Output the (X, Y) coordinate of the center of the cell containing the given text.  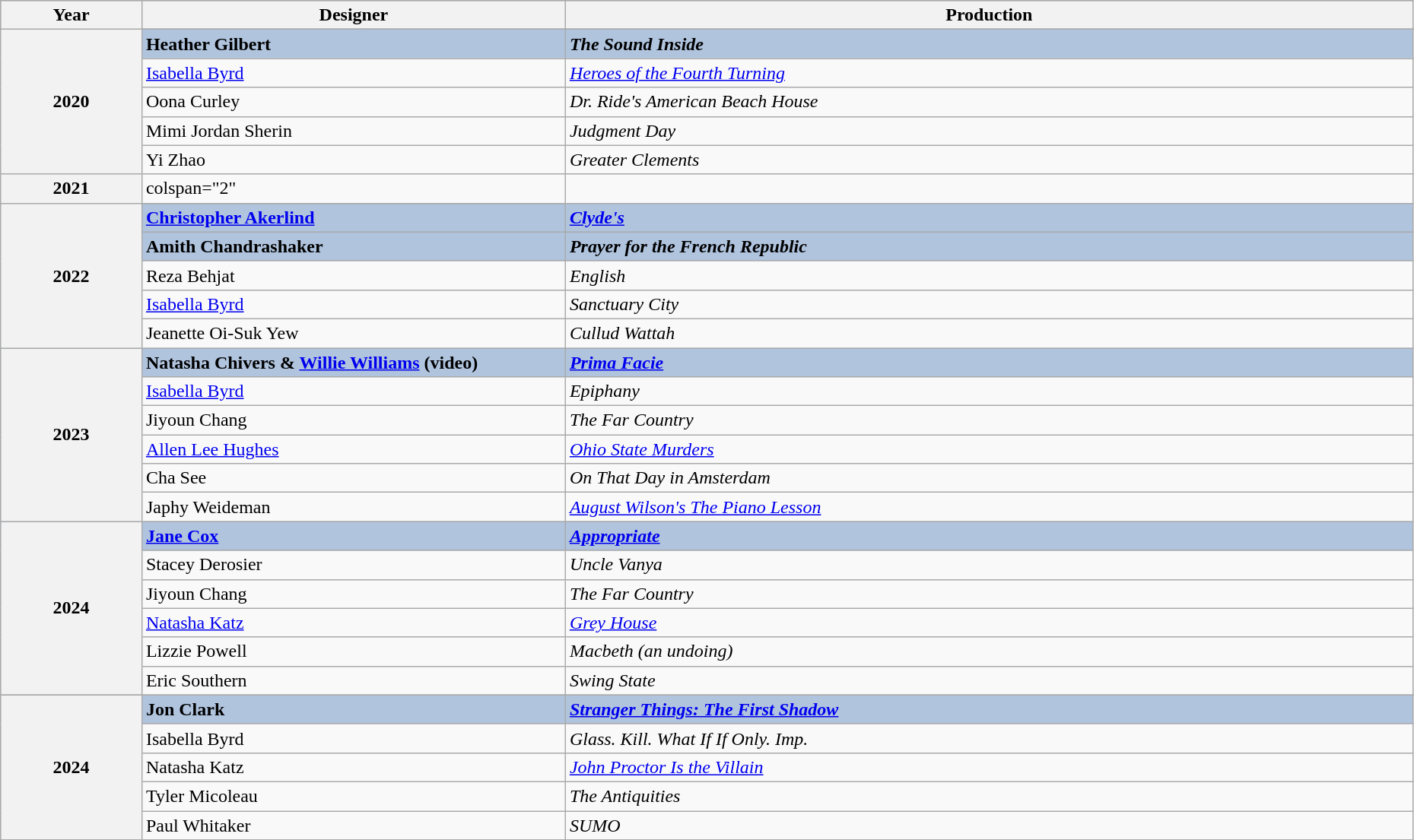
Stacey Derosier (353, 565)
Epiphany (989, 391)
Oona Curley (353, 102)
Glass. Kill. What If If Only. Imp. (989, 738)
Japhy Weideman (353, 507)
August Wilson's The Piano Lesson (989, 507)
Amith Chandrashaker (353, 246)
Swing State (989, 680)
Year (71, 15)
The Antiquities (989, 796)
Dr. Ride's American Beach House (989, 102)
Reza Behjat (353, 275)
Judgment Day (989, 131)
Allen Lee Hughes (353, 449)
Lizzie Powell (353, 651)
Heroes of the Fourth Turning (989, 73)
Grey House (989, 623)
Clyde's (989, 217)
Christopher Akerlind (353, 217)
Mimi Jordan Sherin (353, 131)
Prima Facie (989, 363)
Designer (353, 15)
Production (989, 15)
Macbeth (an undoing) (989, 651)
Jon Clark (353, 709)
The Sound Inside (989, 44)
Sanctuary City (989, 304)
Prayer for the French Republic (989, 246)
Cullud Wattah (989, 333)
Yi Zhao (353, 160)
Jane Cox (353, 536)
Uncle Vanya (989, 565)
Natasha Chivers & Willie Williams (video) (353, 363)
SUMO (989, 825)
Jeanette Oi-Suk Yew (353, 333)
2021 (71, 189)
Paul Whitaker (353, 825)
Stranger Things: The First Shadow (989, 709)
Eric Southern (353, 680)
Greater Clements (989, 160)
2022 (71, 275)
Appropriate (989, 536)
On That Day in Amsterdam (989, 478)
Ohio State Murders (989, 449)
Tyler Micoleau (353, 796)
English (989, 275)
Heather Gilbert (353, 44)
colspan="2" (353, 189)
Cha See (353, 478)
John Proctor Is the Villain (989, 767)
2020 (71, 102)
2023 (71, 435)
